Detect which cell encompasses the target text, then output its [X, Y] center coordinate. 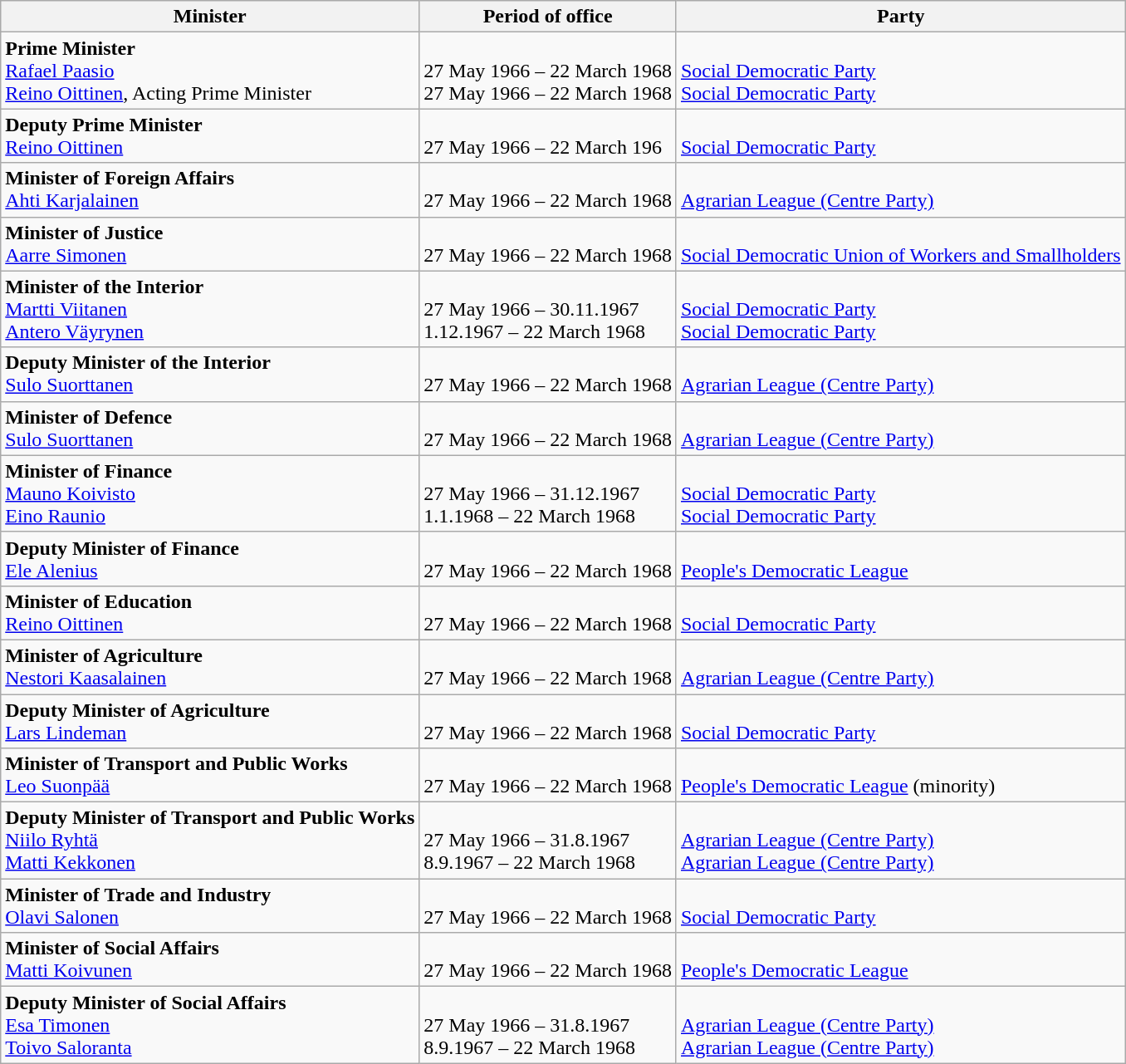
People's Democratic League (minority) [900, 776]
Minister of EducationReino Oittinen [210, 613]
Minister of JusticeAarre Simonen [210, 244]
Social Democratic Union of Workers and Smallholders [900, 244]
Period of office [548, 17]
Minister of Trade and IndustryOlavi Salonen [210, 905]
Minister [210, 17]
Party [900, 17]
Deputy Prime MinisterReino Oittinen [210, 136]
Minister of DefenceSulo Suorttanen [210, 429]
Minister of Social AffairsMatti Koivunen [210, 960]
Minister of the InteriorMartti Viitanen Antero Väyrynen [210, 309]
Deputy Minister of FinanceEle Alenius [210, 558]
27 May 1966 – 30.11.1967 1.12.1967 – 22 March 1968 [548, 309]
Minister of AgricultureNestori Kaasalainen [210, 666]
Deputy Minister of the InteriorSulo Suorttanen [210, 374]
27 May 1966 – 22 March 196 [548, 136]
Deputy Minister of AgricultureLars Lindeman [210, 721]
Deputy Minister of Transport and Public WorksNiilo Ryhtä Matti Kekkonen [210, 841]
Minister of Transport and Public WorksLeo Suonpää [210, 776]
Minister of Foreign AffairsAhti Karjalainen [210, 189]
Deputy Minister of Social AffairsEsa Timonen Toivo Saloranta [210, 1025]
27 May 1966 – 22 March 1968 27 May 1966 – 22 March 1968 [548, 71]
Minister of FinanceMauno Koivisto Eino Raunio [210, 493]
27 May 1966 – 31.12.1967 1.1.1968 – 22 March 1968 [548, 493]
Prime MinisterRafael Paasio Reino Oittinen, Acting Prime Minister [210, 71]
